Determine the [x, y] coordinate at the center of the cell enclosing the given text.  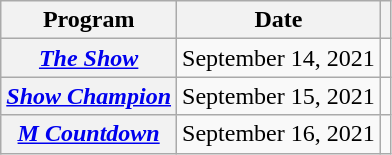
September 14, 2021 [279, 58]
Date [279, 20]
M Countdown [89, 134]
Show Champion [89, 96]
The Show [89, 58]
September 15, 2021 [279, 96]
Program [89, 20]
September 16, 2021 [279, 134]
